Detect which cell encompasses the target text, then output its (x, y) center coordinate. 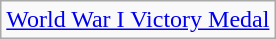
World War I Victory Medal (138, 20)
